Pinpoint the cell where the given text exists, returning its (x, y) midpoint coordinate. 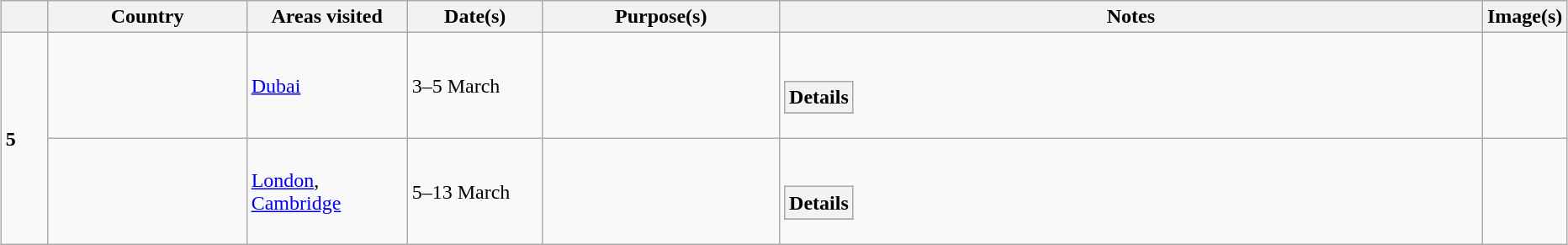
5 (24, 138)
Areas visited (326, 17)
5–13 March (474, 191)
Country (147, 17)
Date(s) (474, 17)
London, Cambridge (326, 191)
Image(s) (1524, 17)
Purpose(s) (661, 17)
Dubai (326, 86)
Notes (1131, 17)
3–5 March (474, 86)
